Provide the [X, Y] coordinate of the cell's center where the given text is located.  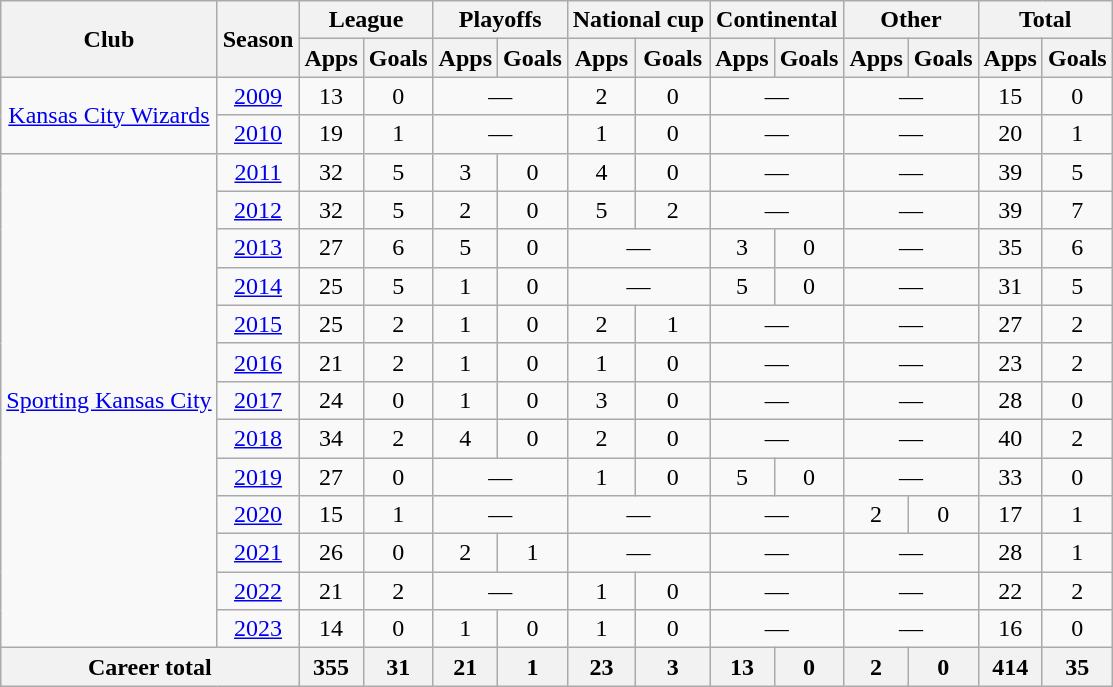
22 [1010, 591]
2016 [258, 362]
7 [1077, 210]
Continental [777, 20]
Total [1045, 20]
2017 [258, 400]
2020 [258, 515]
2021 [258, 553]
2012 [258, 210]
Sporting Kansas City [109, 400]
2019 [258, 477]
16 [1010, 629]
20 [1010, 134]
26 [331, 553]
17 [1010, 515]
2023 [258, 629]
33 [1010, 477]
2011 [258, 172]
2013 [258, 248]
Club [109, 39]
2014 [258, 286]
Career total [150, 667]
Kansas City Wizards [109, 115]
Season [258, 39]
24 [331, 400]
League [366, 20]
2018 [258, 438]
2015 [258, 324]
355 [331, 667]
2009 [258, 96]
14 [331, 629]
34 [331, 438]
2010 [258, 134]
Other [911, 20]
Playoffs [500, 20]
National cup [638, 20]
19 [331, 134]
40 [1010, 438]
414 [1010, 667]
2022 [258, 591]
